Determine the [x, y] coordinate at the center of the cell enclosing the given text.  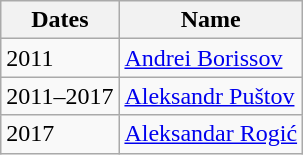
2011 [60, 58]
2017 [60, 134]
2011–2017 [60, 96]
Name [211, 20]
Aleksandr Puštov [211, 96]
Dates [60, 20]
Aleksandar Rogić [211, 134]
Andrei Borissov [211, 58]
